From the cell containing the given text, extract its center point as [x, y] coordinate. 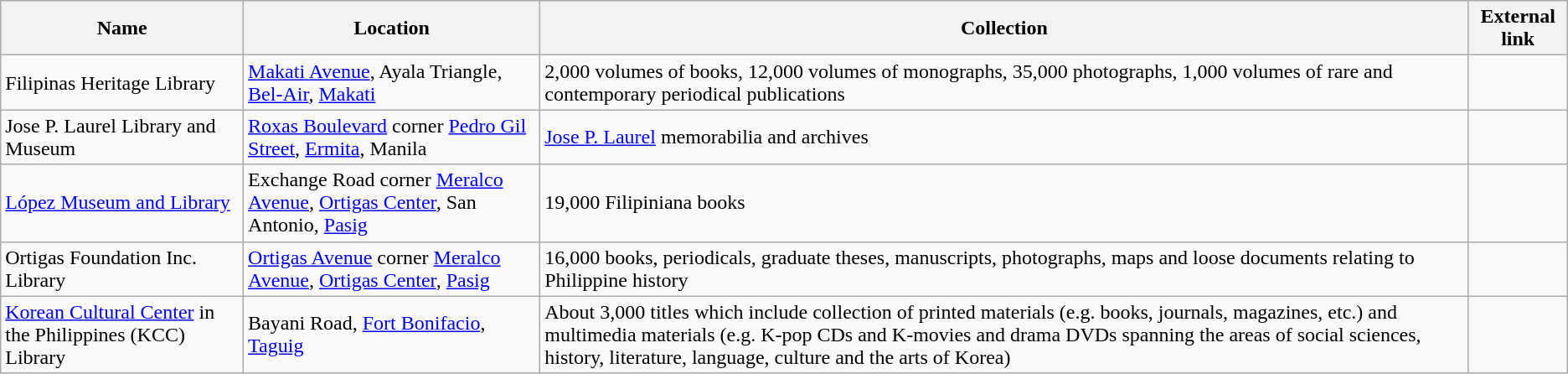
19,000 Filipiniana books [1004, 203]
Roxas Boulevard corner Pedro Gil Street, Ermita, Manila [392, 138]
Filipinas Heritage Library [122, 82]
López Museum and Library [122, 203]
Name [122, 29]
Location [392, 29]
Ortigas Avenue corner Meralco Avenue, Ortigas Center, Pasig [392, 268]
2,000 volumes of books, 12,000 volumes of monographs, 35,000 photographs, 1,000 volumes of rare and contemporary periodical publications [1004, 82]
Makati Avenue, Ayala Triangle, Bel-Air, Makati [392, 82]
Jose P. Laurel Library and Museum [122, 138]
Jose P. Laurel memorabilia and archives [1004, 138]
External link [1518, 29]
Collection [1004, 29]
16,000 books, periodicals, graduate theses, manuscripts, photographs, maps and loose documents relating to Philippine history [1004, 268]
Korean Cultural Center in the Philippines (KCC) Library [122, 335]
Ortigas Foundation Inc. Library [122, 268]
Exchange Road corner Meralco Avenue, Ortigas Center, San Antonio, Pasig [392, 203]
Bayani Road, Fort Bonifacio, Taguig [392, 335]
